Output the [x, y] coordinate of the center of the cell containing the given text.  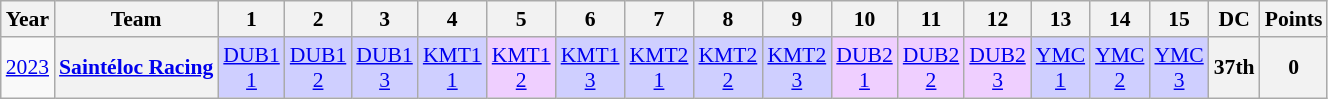
5 [522, 19]
YMC1 [1060, 68]
YMC2 [1120, 68]
Points [1294, 19]
7 [660, 19]
DUB11 [252, 68]
11 [932, 19]
9 [796, 19]
2023 [28, 68]
YMC3 [1178, 68]
DUB23 [998, 68]
10 [864, 19]
4 [452, 19]
1 [252, 19]
6 [590, 19]
Team [136, 19]
0 [1294, 68]
12 [998, 19]
DUB13 [384, 68]
15 [1178, 19]
Year [28, 19]
37th [1234, 68]
DUB22 [932, 68]
KMT22 [728, 68]
KMT23 [796, 68]
DUB21 [864, 68]
2 [318, 19]
13 [1060, 19]
KMT12 [522, 68]
Saintéloc Racing [136, 68]
3 [384, 19]
14 [1120, 19]
KMT21 [660, 68]
8 [728, 19]
KMT11 [452, 68]
DC [1234, 19]
DUB12 [318, 68]
KMT13 [590, 68]
